Scan for the cell matching the given text and deliver its (X, Y) coordinate at center. 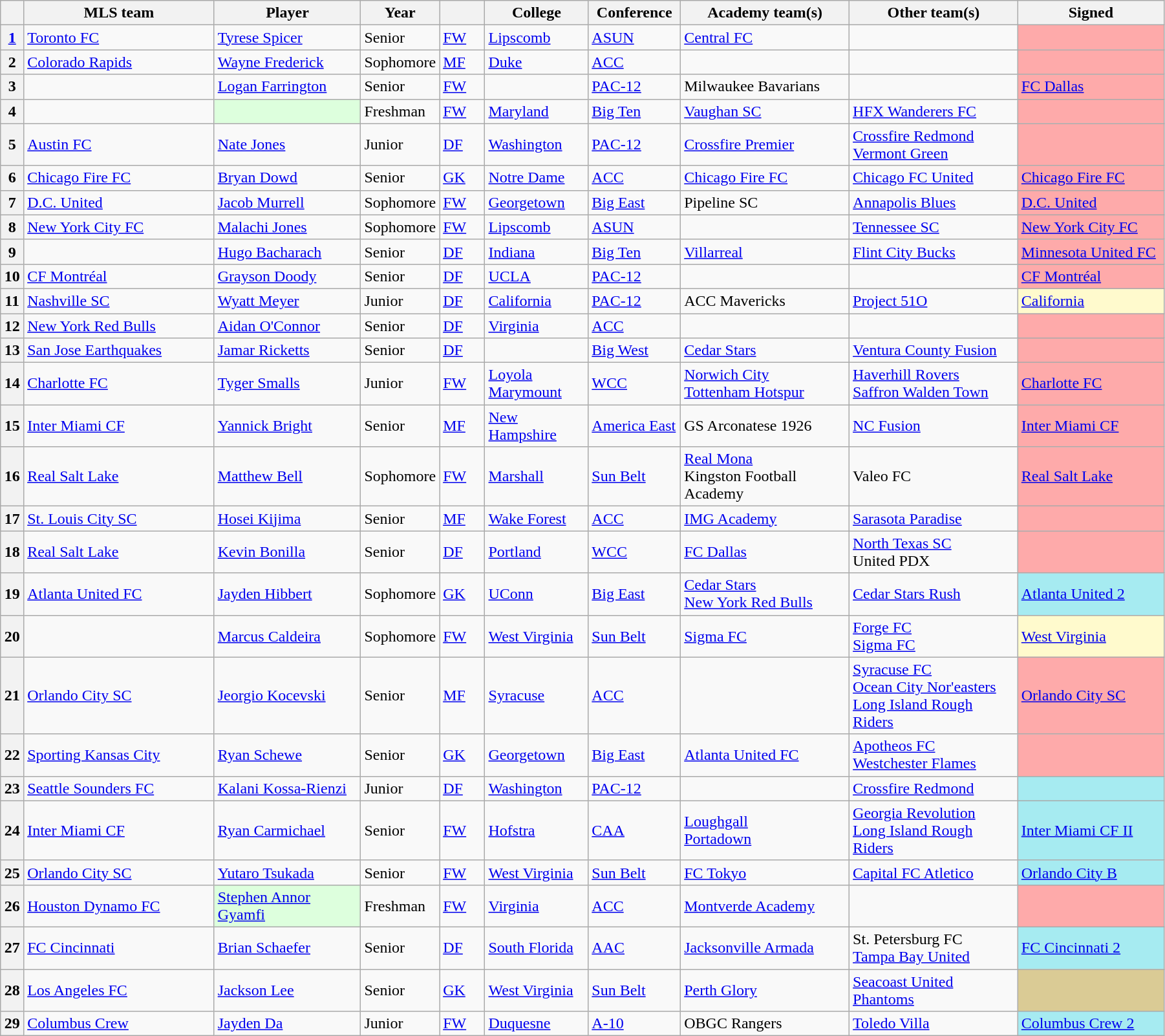
1 (12, 38)
Wayne Frederick (287, 62)
GS Arconatese 1926 (765, 426)
Milwaukee Bavarians (765, 87)
Indiana (537, 252)
CAA (635, 830)
Vaughan SC (765, 111)
Norwich CityTottenham Hotspur (765, 384)
Kalani Kossa-Rienzi (287, 788)
MLS team (119, 13)
Malachi Jones (287, 227)
Cedar StarsNew York Red Bulls (765, 594)
AAC (635, 948)
St. Louis City SC (119, 519)
Real MonaKingston Football Academy (765, 477)
Wake Forest (537, 519)
Conference (635, 13)
Bryan Dowd (287, 178)
9 (12, 252)
14 (12, 384)
Crossfire Premier (765, 145)
24 (12, 830)
Logan Farrington (287, 87)
Houston Dynamo FC (119, 905)
Columbus Crew (119, 1024)
8 (12, 227)
Other team(s) (934, 13)
Marshall (537, 477)
Seacoast United Phantoms (934, 989)
IMG Academy (765, 519)
Sarasota Paradise (934, 519)
21 (12, 696)
Sigma FC (765, 636)
Aidan O'Connor (287, 325)
Atlanta United 2 (1091, 594)
Loyola Marymount (537, 384)
Cedar Stars Rush (934, 594)
Villarreal (765, 252)
7 (12, 202)
New York Red Bulls (119, 325)
NC Fusion (934, 426)
Ventura County Fusion (934, 351)
St. Petersburg FCTampa Bay United (934, 948)
San Jose Earthquakes (119, 351)
Georgia RevolutionLong Island Rough Riders (934, 830)
Grayson Doody (287, 276)
Orlando City B (1091, 872)
Forge FCSigma FC (934, 636)
Apotheos FCWestchester Flames (934, 755)
23 (12, 788)
16 (12, 477)
Jacksonville Armada (765, 948)
Cedar Stars (765, 351)
Jeorgio Kocevski (287, 696)
South Florida (537, 948)
Valeo FC (934, 477)
4 (12, 111)
Jamar Ricketts (287, 351)
Inter Miami CF II (1091, 830)
Perth Glory (765, 989)
Jayden Hibbert (287, 594)
Tyger Smalls (287, 384)
28 (12, 989)
13 (12, 351)
Syracuse FCOcean City Nor'eastersLong Island Rough Riders (934, 696)
27 (12, 948)
HFX Wanderers FC (934, 111)
Brian Schaefer (287, 948)
LoughgallPortadown (765, 830)
Annapolis Blues (934, 202)
Colorado Rapids (119, 62)
Academy team(s) (765, 13)
Portland (537, 552)
Project 51O (934, 301)
Player (287, 13)
Flint City Bucks (934, 252)
Kevin Bonilla (287, 552)
Central FC (765, 38)
Chicago FC United (934, 178)
5 (12, 145)
Jackson Lee (287, 989)
3 (12, 87)
Haverhill RoversSaffron Walden Town (934, 384)
18 (12, 552)
Notre Dame (537, 178)
Columbus Crew 2 (1091, 1024)
Montverde Academy (765, 905)
Stephen Annor Gyamfi (287, 905)
Crossfire Redmond (934, 788)
Austin FC (119, 145)
Signed (1091, 13)
Matthew Bell (287, 477)
2 (12, 62)
25 (12, 872)
Year (400, 13)
Nate Jones (287, 145)
Big West (635, 351)
26 (12, 905)
North Texas SCUnited PDX (934, 552)
FC Tokyo (765, 872)
Ryan Schewe (287, 755)
College (537, 13)
ACC Mavericks (765, 301)
20 (12, 636)
Seattle Sounders FC (119, 788)
Minnesota United FC (1091, 252)
Yannick Bright (287, 426)
Hugo Bacharach (287, 252)
FC Cincinnati (119, 948)
22 (12, 755)
Jacob Murrell (287, 202)
12 (12, 325)
Ryan Carmichael (287, 830)
OBGC Rangers (765, 1024)
10 (12, 276)
15 (12, 426)
Tyrese Spicer (287, 38)
New Hampshire (537, 426)
6 (12, 178)
Syracuse (537, 696)
Marcus Caldeira (287, 636)
Toronto FC (119, 38)
Wyatt Meyer (287, 301)
Yutaro Tsukada (287, 872)
29 (12, 1024)
Tennessee SC (934, 227)
Hofstra (537, 830)
UCLA (537, 276)
Hosei Kijima (287, 519)
A-10 (635, 1024)
America East (635, 426)
UConn (537, 594)
FC Cincinnati 2 (1091, 948)
Maryland (537, 111)
11 (12, 301)
Nashville SC (119, 301)
Duke (537, 62)
Sporting Kansas City (119, 755)
Toledo Villa (934, 1024)
Capital FC Atletico (934, 872)
Pipeline SC (765, 202)
17 (12, 519)
Duquesne (537, 1024)
Crossfire RedmondVermont Green (934, 145)
Los Angeles FC (119, 989)
19 (12, 594)
Jayden Da (287, 1024)
